Search for the cell housing the specified text and yield its [x, y] center coordinate. 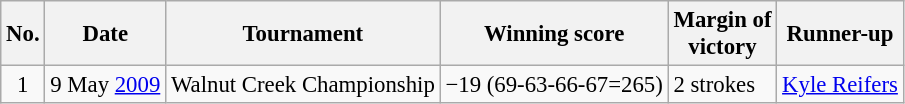
Tournament [304, 34]
Winning score [554, 34]
−19 (69-63-66-67=265) [554, 85]
1 [23, 85]
Date [106, 34]
9 May 2009 [106, 85]
Margin ofvictory [722, 34]
No. [23, 34]
Runner-up [840, 34]
2 strokes [722, 85]
Kyle Reifers [840, 85]
Walnut Creek Championship [304, 85]
